Return [x, y] of the center of cell containing provided text 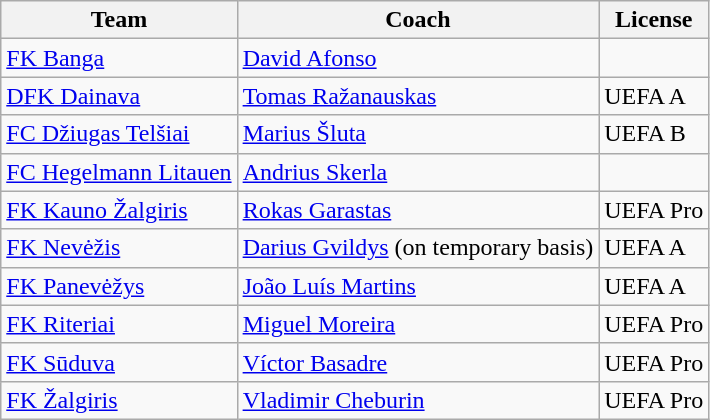
FK Banga [119, 58]
Víctor Basadre [418, 362]
Tomas Ražanauskas [418, 96]
FK Žalgiris [119, 400]
FK Riteriai [119, 324]
FK Nevėžis [119, 248]
FK Sūduva [119, 362]
FK Panevėžys [119, 286]
Coach [418, 20]
David Afonso [418, 58]
FK Kauno Žalgiris [119, 210]
Andrius Skerla [418, 172]
Marius Šluta [418, 134]
João Luís Martins [418, 286]
FC Hegelmann Litauen [119, 172]
DFK Dainava [119, 96]
License [654, 20]
FC Džiugas Telšiai [119, 134]
Darius Gvildys (on temporary basis) [418, 248]
UEFA B [654, 134]
Rokas Garastas [418, 210]
Miguel Moreira [418, 324]
Vladimir Cheburin [418, 400]
Team [119, 20]
